Scan for the cell matching the given text and deliver its (x, y) coordinate at center. 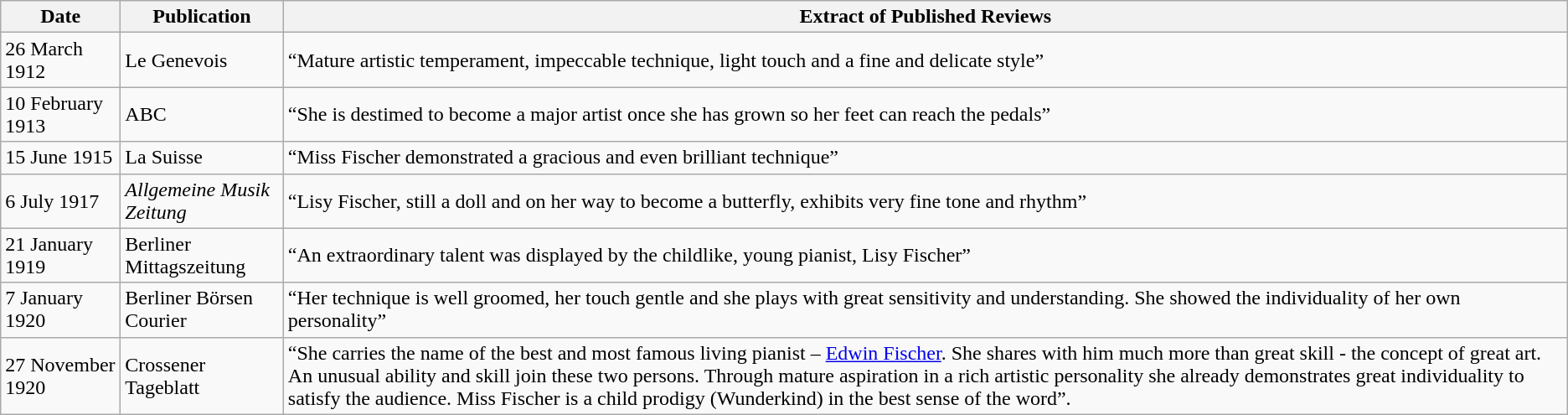
Berliner Mittagszeitung (202, 255)
15 June 1915 (60, 158)
Extract of Published Reviews (925, 17)
Publication (202, 17)
21 January 1919 (60, 255)
Le Genevois (202, 60)
7 January 1920 (60, 310)
Crossener Tageblatt (202, 376)
Berliner Börsen Courier (202, 310)
27 November 1920 (60, 376)
“Lisy Fischer, still a doll and on her way to become a butterfly, exhibits very fine tone and rhythm” (925, 201)
“She is destimed to become a major artist once she has grown so her feet can reach the pedals” (925, 114)
Date (60, 17)
Allgemeine Musik Zeitung (202, 201)
26 March 1912 (60, 60)
6 July 1917 (60, 201)
“An extraordinary talent was displayed by the childlike, young pianist, Lisy Fischer” (925, 255)
ABC (202, 114)
La Suisse (202, 158)
10 February 1913 (60, 114)
“Mature artistic temperament, impeccable technique, light touch and a fine and delicate style” (925, 60)
“Miss Fischer demonstrated a gracious and even brilliant technique” (925, 158)
